Extract the [x, y] coordinate from the center of the cell holding the provided text.  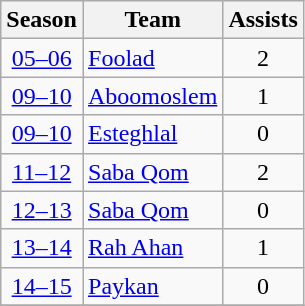
Assists [263, 20]
Foolad [152, 58]
13–14 [42, 248]
Rah Ahan [152, 248]
05–06 [42, 58]
12–13 [42, 210]
Season [42, 20]
Esteghlal [152, 134]
14–15 [42, 286]
Team [152, 20]
11–12 [42, 172]
Paykan [152, 286]
Aboomoslem [152, 96]
